Find where the given text appears and provide that cell's center as [x, y] coordinate. 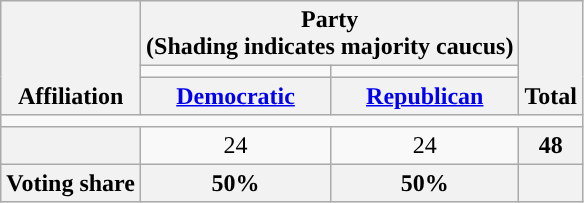
Total [551, 58]
Republican [425, 96]
Affiliation [71, 58]
48 [551, 145]
Democratic [236, 96]
Voting share [71, 183]
Party (Shading indicates majority caucus) [330, 34]
